Return the [X, Y] coordinate for the center point of the cell that contains the specified text.  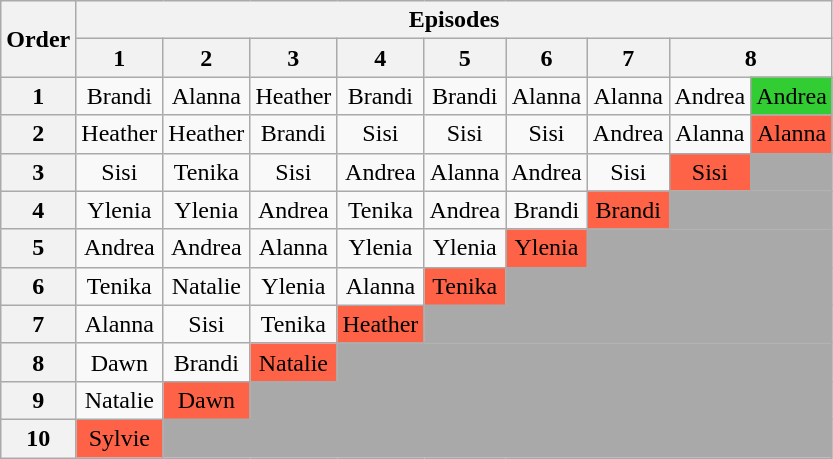
10 [38, 438]
Episodes [454, 20]
9 [38, 400]
Sylvie [120, 438]
Order [38, 39]
